Find where the given text appears and provide that cell's center as (X, Y) coordinate. 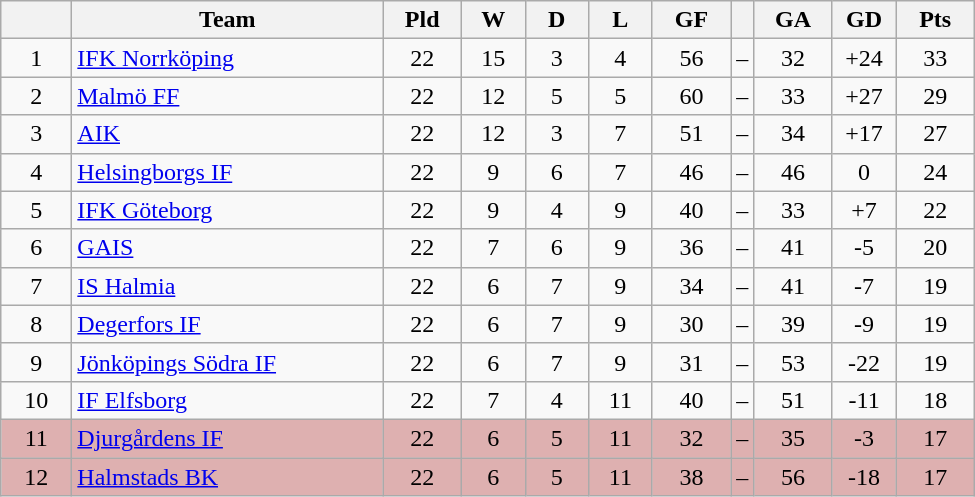
31 (692, 362)
AIK (228, 134)
Malmö FF (228, 96)
GA (794, 20)
GAIS (228, 248)
30 (692, 324)
24 (936, 172)
Jönköpings Södra IF (228, 362)
0 (864, 172)
1 (36, 58)
IFK Norrköping (228, 58)
38 (692, 477)
Helsingborgs IF (228, 172)
27 (936, 134)
Pld (422, 20)
GF (692, 20)
2 (36, 96)
Team (228, 20)
Degerfors IF (228, 324)
60 (692, 96)
36 (692, 248)
L (621, 20)
8 (36, 324)
15 (493, 58)
18 (936, 400)
D (557, 20)
-3 (864, 438)
IF Elfsborg (228, 400)
IS Halmia (228, 286)
+17 (864, 134)
Djurgårdens IF (228, 438)
35 (794, 438)
39 (794, 324)
-18 (864, 477)
-5 (864, 248)
10 (36, 400)
53 (794, 362)
29 (936, 96)
-7 (864, 286)
+27 (864, 96)
20 (936, 248)
-22 (864, 362)
IFK Göteborg (228, 210)
W (493, 20)
Pts (936, 20)
+7 (864, 210)
-9 (864, 324)
-11 (864, 400)
Halmstads BK (228, 477)
+24 (864, 58)
GD (864, 20)
